Determine the (x, y) coordinate at the center of the cell enclosing the given text.  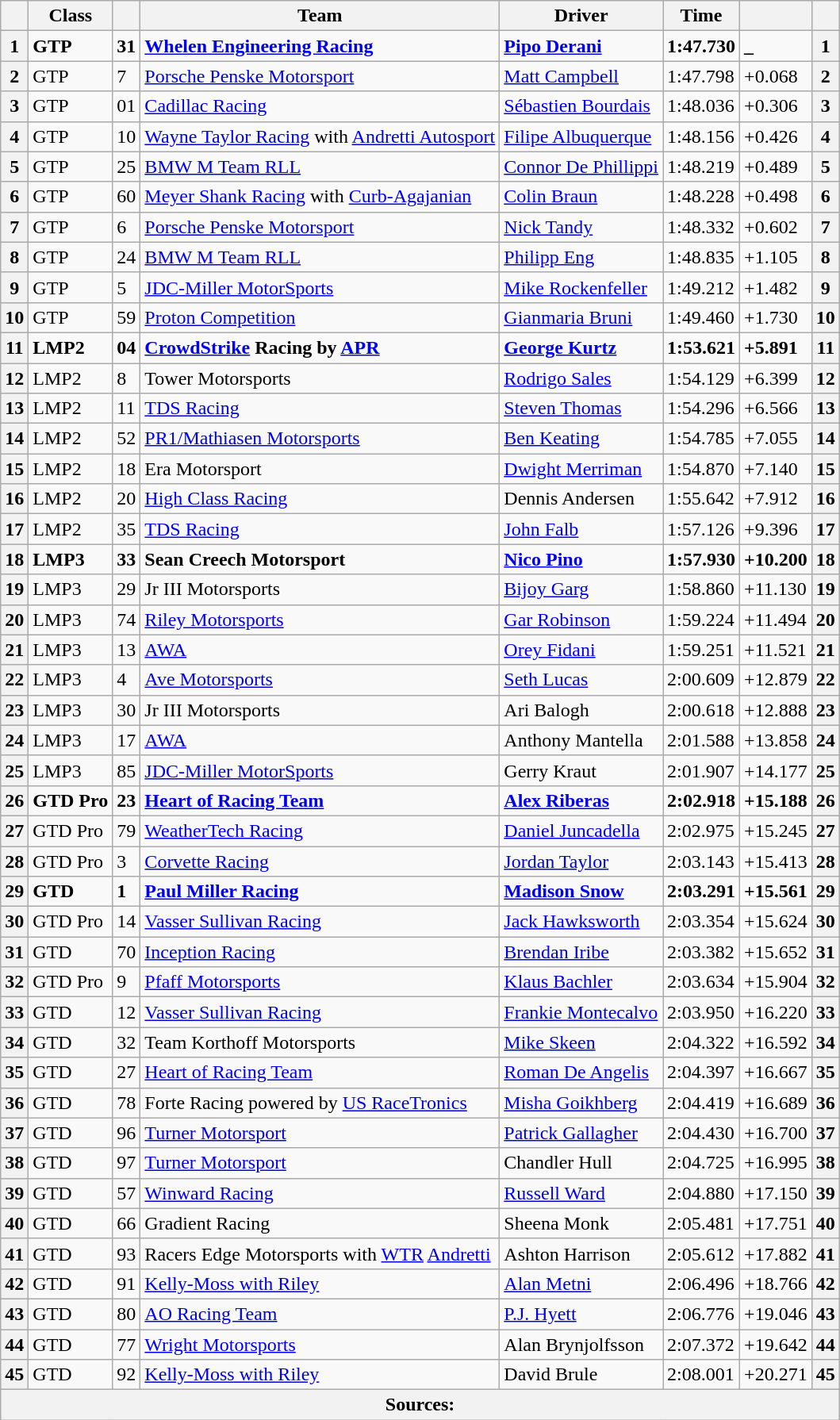
2:07.372 (701, 1345)
+9.396 (776, 529)
2:02.975 (701, 831)
1:58.860 (701, 589)
2:01.588 (701, 740)
80 (127, 1314)
+16.995 (776, 1163)
Ari Balogh (581, 710)
60 (127, 197)
1:54.296 (701, 409)
Inception Racing (320, 952)
93 (127, 1253)
+6.566 (776, 409)
1:49.212 (701, 287)
2:06.496 (701, 1284)
Class (71, 16)
+15.652 (776, 952)
Russell Ward (581, 1193)
Time (701, 16)
1:48.219 (701, 167)
Rodrigo Sales (581, 378)
+11.521 (776, 650)
1:57.930 (701, 559)
+16.592 (776, 1042)
+7.912 (776, 499)
Mike Skeen (581, 1042)
2:00.618 (701, 710)
Ashton Harrison (581, 1253)
Pfaff Motorsports (320, 982)
+15.561 (776, 892)
Team Korthoff Motorsports (320, 1042)
Connor De Phillippi (581, 167)
2:03.354 (701, 922)
AO Racing Team (320, 1314)
+16.700 (776, 1133)
Tower Motorsports (320, 378)
+11.130 (776, 589)
2:03.291 (701, 892)
+16.689 (776, 1103)
+0.489 (776, 167)
Matt Campbell (581, 76)
Racers Edge Motorsports with WTR Andretti (320, 1253)
Wright Motorsports (320, 1345)
1:48.332 (701, 227)
Pipo Derani (581, 46)
Roman De Angelis (581, 1073)
+13.858 (776, 740)
1:59.224 (701, 620)
CrowdStrike Racing by APR (320, 347)
+16.667 (776, 1073)
+17.751 (776, 1223)
92 (127, 1375)
2:00.609 (701, 680)
+6.399 (776, 378)
2:03.950 (701, 1012)
Misha Goikhberg (581, 1103)
+0.306 (776, 106)
1:59.251 (701, 650)
_ (776, 46)
Whelen Engineering Racing (320, 46)
2:06.776 (701, 1314)
Corvette Racing (320, 861)
01 (127, 106)
David Brule (581, 1375)
Daniel Juncadella (581, 831)
+0.068 (776, 76)
+0.498 (776, 197)
1:54.870 (701, 469)
2:04.430 (701, 1133)
Nick Tandy (581, 227)
2:02.918 (701, 800)
+12.888 (776, 710)
+15.904 (776, 982)
2:08.001 (701, 1375)
Anthony Mantella (581, 740)
George Kurtz (581, 347)
1:57.126 (701, 529)
Ave Motorsports (320, 680)
Alan Brynjolfsson (581, 1345)
2:03.634 (701, 982)
77 (127, 1345)
Cadillac Racing (320, 106)
Riley Motorsports (320, 620)
+14.177 (776, 770)
+17.150 (776, 1193)
Brendan Iribe (581, 952)
Alex Riberas (581, 800)
Proton Competition (320, 317)
97 (127, 1163)
2:03.143 (701, 861)
79 (127, 831)
66 (127, 1223)
1:54.129 (701, 378)
78 (127, 1103)
Gerry Kraut (581, 770)
+15.245 (776, 831)
2:03.382 (701, 952)
52 (127, 439)
Patrick Gallagher (581, 1133)
Forte Racing powered by US RaceTronics (320, 1103)
2:05.612 (701, 1253)
High Class Racing (320, 499)
+15.413 (776, 861)
Meyer Shank Racing with Curb-Agajanian (320, 197)
1:49.460 (701, 317)
Jack Hawksworth (581, 922)
04 (127, 347)
Dwight Merriman (581, 469)
Winward Racing (320, 1193)
+0.602 (776, 227)
+18.766 (776, 1284)
96 (127, 1133)
+0.426 (776, 136)
2:04.322 (701, 1042)
Chandler Hull (581, 1163)
+15.188 (776, 800)
Driver (581, 16)
Alan Metni (581, 1284)
1:48.156 (701, 136)
+7.140 (776, 469)
Paul Miller Racing (320, 892)
+19.642 (776, 1345)
Wayne Taylor Racing with Andretti Autosport (320, 136)
1:47.730 (701, 46)
+16.220 (776, 1012)
PR1/Mathiasen Motorsports (320, 439)
85 (127, 770)
70 (127, 952)
2:05.481 (701, 1223)
2:01.907 (701, 770)
Ben Keating (581, 439)
+11.494 (776, 620)
WeatherTech Racing (320, 831)
1:55.642 (701, 499)
Team (320, 16)
Jordan Taylor (581, 861)
+5.891 (776, 347)
Gradient Racing (320, 1223)
+20.271 (776, 1375)
2:04.397 (701, 1073)
1:54.785 (701, 439)
Klaus Bachler (581, 982)
2:04.419 (701, 1103)
Seth Lucas (581, 680)
Philipp Eng (581, 257)
+1.482 (776, 287)
Madison Snow (581, 892)
Mike Rockenfeller (581, 287)
1:48.835 (701, 257)
91 (127, 1284)
1:53.621 (701, 347)
57 (127, 1193)
Gianmaria Bruni (581, 317)
1:47.798 (701, 76)
Orey Fidani (581, 650)
John Falb (581, 529)
Nico Pino (581, 559)
Era Motorsport (320, 469)
2:04.880 (701, 1193)
59 (127, 317)
1:48.036 (701, 106)
+15.624 (776, 922)
+7.055 (776, 439)
Sébastien Bourdais (581, 106)
Gar Robinson (581, 620)
74 (127, 620)
1:48.228 (701, 197)
+12.879 (776, 680)
Frankie Montecalvo (581, 1012)
P.J. Hyett (581, 1314)
+1.730 (776, 317)
Steven Thomas (581, 409)
Dennis Andersen (581, 499)
Bijoy Garg (581, 589)
+17.882 (776, 1253)
Sources: (420, 1405)
+1.105 (776, 257)
Filipe Albuquerque (581, 136)
Colin Braun (581, 197)
Sean Creech Motorsport (320, 559)
+19.046 (776, 1314)
+10.200 (776, 559)
Sheena Monk (581, 1223)
2:04.725 (701, 1163)
